Return the (X, Y) coordinate for the center point of the cell that contains the specified text.  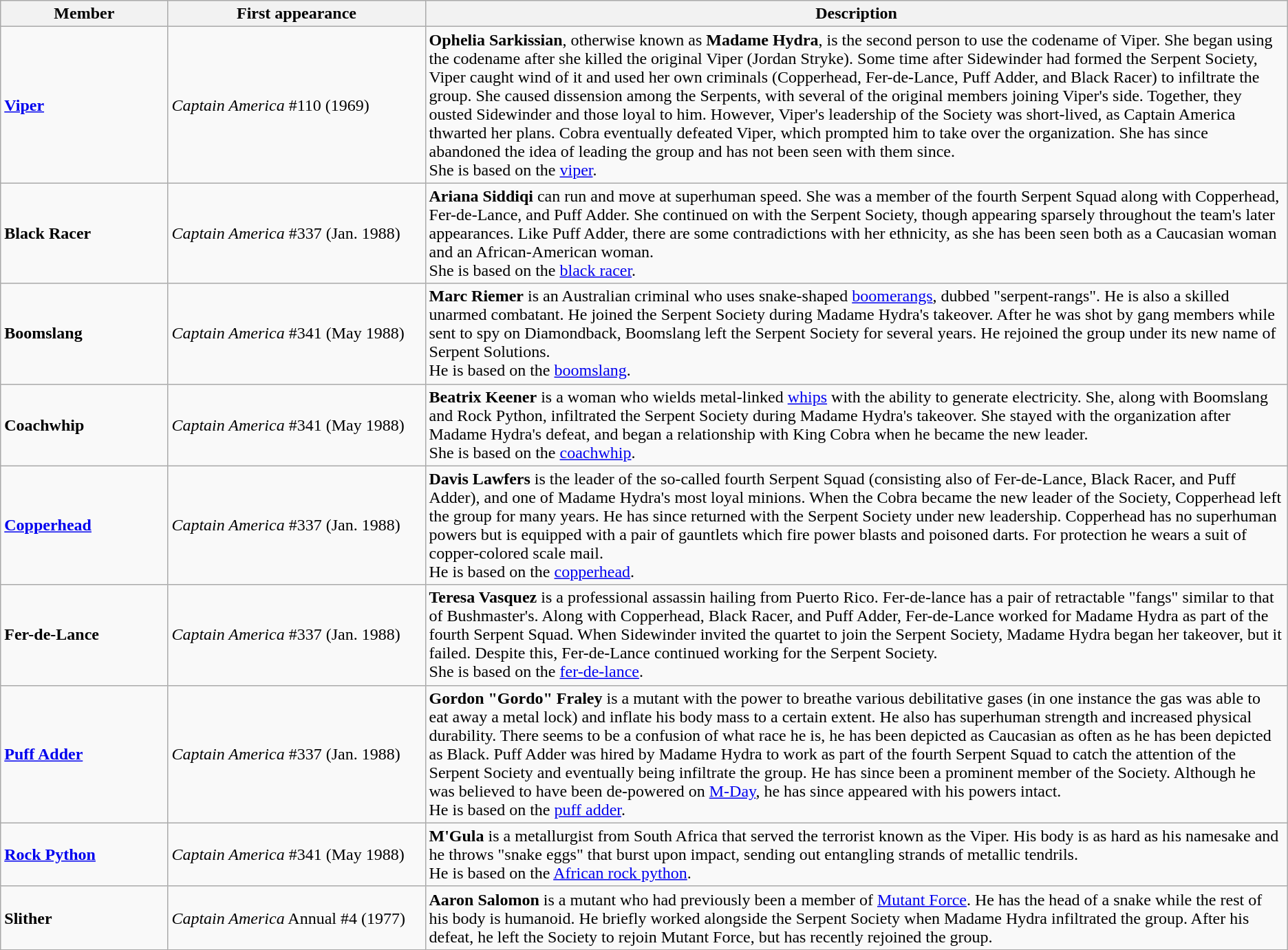
Captain America Annual #4 (1977) (297, 918)
Description (856, 14)
Viper (84, 105)
Black Racer (84, 233)
Coachwhip (84, 425)
Captain America #110 (1969) (297, 105)
Puff Adder (84, 754)
Rock Python (84, 854)
Boomslang (84, 334)
Member (84, 14)
Fer-de-Lance (84, 635)
Copperhead (84, 526)
Slither (84, 918)
First appearance (297, 14)
